Output the (x, y) coordinate of the center of the cell containing the given text.  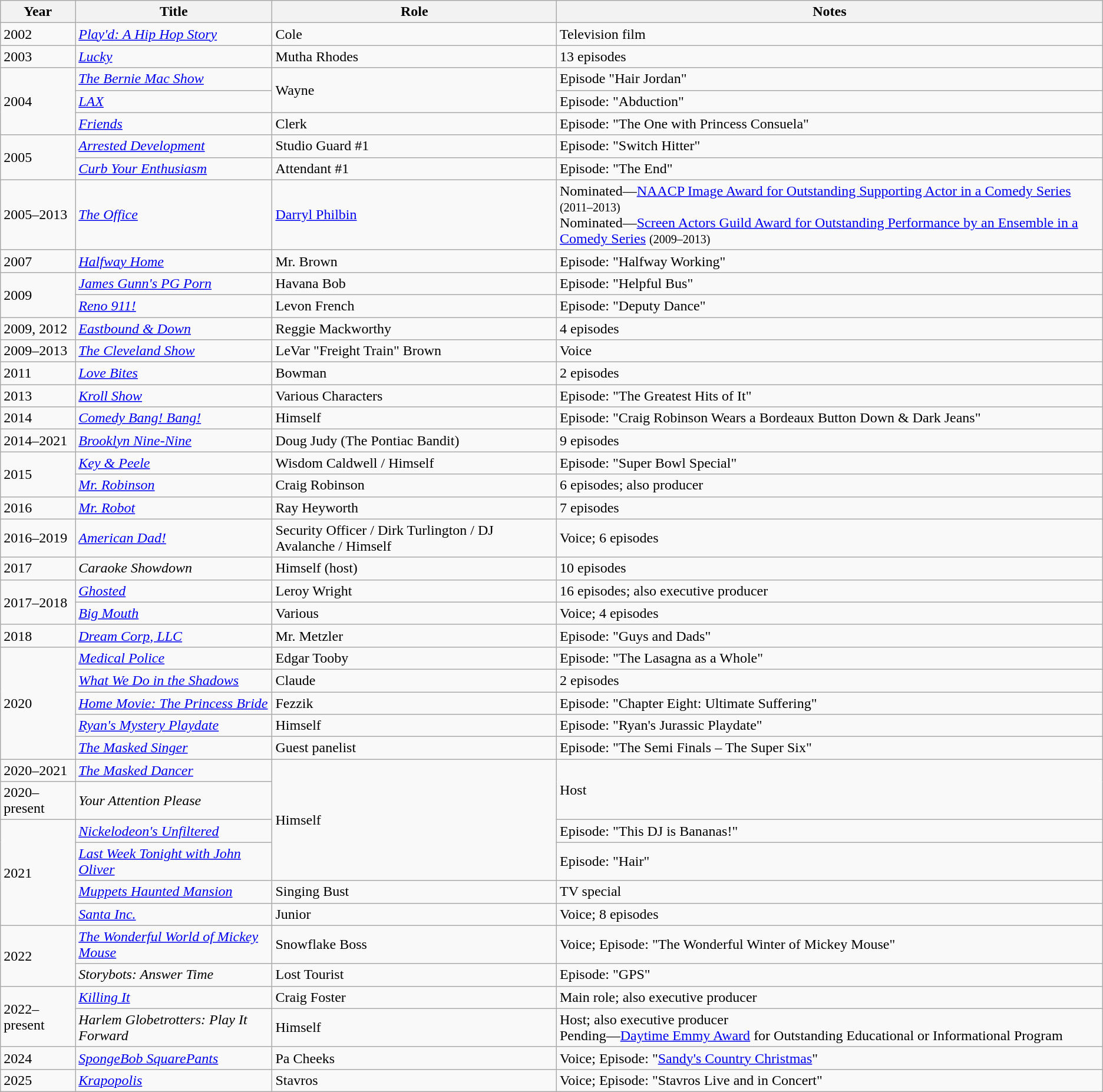
2009–2013 (38, 351)
Mr. Brown (415, 261)
Big Mouth (174, 613)
Killing It (174, 997)
Episode: "Guys and Dads" (830, 636)
Year (38, 12)
2014–2021 (38, 441)
16 episodes; also executive producer (830, 591)
Eastbound & Down (174, 328)
2004 (38, 101)
Episode: "Deputy Dance" (830, 306)
Clerk (415, 124)
Episode "Hair Jordan" (830, 79)
Wayne (415, 90)
Studio Guard #1 (415, 146)
Nickelodeon's Unfiltered (174, 831)
Voice; Episode: "The Wonderful Winter of Mickey Mouse" (830, 945)
2024 (38, 1058)
Main role; also executive producer (830, 997)
Curb Your Enthusiasm (174, 168)
Voice (830, 351)
2009 (38, 294)
Junior (415, 914)
2015 (38, 474)
2003 (38, 57)
Cole (415, 34)
The Masked Singer (174, 748)
Reno 911! (174, 306)
Mutha Rhodes (415, 57)
Kroll Show (174, 396)
Arrested Development (174, 146)
Security Officer / Dirk Turlington / DJ Avalanche / Himself (415, 538)
Title (174, 12)
Episode: "Super Bowl Special" (830, 463)
2002 (38, 34)
Santa Inc. (174, 914)
Episode: "Abduction" (830, 101)
Episode: "The Lasagna as a Whole" (830, 658)
6 episodes; also producer (830, 485)
Home Movie: The Princess Bride (174, 703)
Leroy Wright (415, 591)
2020–2021 (38, 770)
Episode: "Craig Robinson Wears a Bordeaux Button Down & Dark Jeans" (830, 418)
Episode: "Chapter Eight: Ultimate Suffering" (830, 703)
The Cleveland Show (174, 351)
Friends (174, 124)
7 episodes (830, 508)
Voice; Episode: "Stavros Live and in Concert" (830, 1080)
2025 (38, 1080)
Stavros (415, 1080)
Episode: "Helpful Bus" (830, 283)
2009, 2012 (38, 328)
Attendant #1 (415, 168)
Storybots: Answer Time (174, 975)
Krapopolis (174, 1080)
The Masked Dancer (174, 770)
Craig Robinson (415, 485)
Dream Corp, LLC (174, 636)
2014 (38, 418)
Singing Bust (415, 892)
Voice; 8 episodes (830, 914)
Mr. Robot (174, 508)
Episode: "The End" (830, 168)
Levon French (415, 306)
Ghosted (174, 591)
2007 (38, 261)
Caraoke Showdown (174, 568)
Voice; Episode: "Sandy's Country Christmas" (830, 1058)
Episode: "Switch Hitter" (830, 146)
Episode: "Hair" (830, 861)
James Gunn's PG Porn (174, 283)
Medical Police (174, 658)
Wisdom Caldwell / Himself (415, 463)
Doug Judy (The Pontiac Bandit) (415, 441)
Key & Peele (174, 463)
What We Do in the Shadows (174, 680)
The Bernie Mac Show (174, 79)
2013 (38, 396)
Voice; 6 episodes (830, 538)
Play'd: A Hip Hop Story (174, 34)
2016 (38, 508)
Episode: "Ryan's Jurassic Playdate" (830, 726)
Host; also executive producerPending—Daytime Emmy Award for Outstanding Educational or Informational Program (830, 1027)
Havana Bob (415, 283)
Snowflake Boss (415, 945)
Various (415, 613)
Muppets Haunted Mansion (174, 892)
The Office (174, 214)
Comedy Bang! Bang! (174, 418)
2005–2013 (38, 214)
TV special (830, 892)
Episode: "This DJ is Bananas!" (830, 831)
2011 (38, 373)
2020–present (38, 801)
2018 (38, 636)
Ryan's Mystery Playdate (174, 726)
2016–2019 (38, 538)
Bowman (415, 373)
Television film (830, 34)
Last Week Tonight with John Oliver (174, 861)
2022–present (38, 1017)
Mr. Robinson (174, 485)
Ray Heyworth (415, 508)
Episode: "GPS" (830, 975)
Harlem Globetrotters: Play It Forward (174, 1027)
Pa Cheeks (415, 1058)
9 episodes (830, 441)
Darryl Philbin (415, 214)
2021 (38, 873)
Guest panelist (415, 748)
2022 (38, 955)
The Wonderful World of Mickey Mouse (174, 945)
Role (415, 12)
Notes (830, 12)
LAX (174, 101)
Various Characters (415, 396)
Himself (host) (415, 568)
Fezzik (415, 703)
Edgar Tooby (415, 658)
Lucky (174, 57)
Halfway Home (174, 261)
Episode: "The Greatest Hits of It" (830, 396)
10 episodes (830, 568)
2017 (38, 568)
Voice; 4 episodes (830, 613)
Claude (415, 680)
Host (830, 789)
Reggie Mackworthy (415, 328)
Your Attention Please (174, 801)
Mr. Metzler (415, 636)
LeVar "Freight Train" Brown (415, 351)
SpongeBob SquarePants (174, 1058)
Love Bites (174, 373)
2005 (38, 157)
Craig Foster (415, 997)
American Dad! (174, 538)
Episode: "Halfway Working" (830, 261)
Episode: "The Semi Finals – The Super Six" (830, 748)
Brooklyn Nine-Nine (174, 441)
2017–2018 (38, 602)
Lost Tourist (415, 975)
13 episodes (830, 57)
Episode: "The One with Princess Consuela" (830, 124)
2020 (38, 703)
4 episodes (830, 328)
